From the cell containing the given text, extract its center point as (x, y) coordinate. 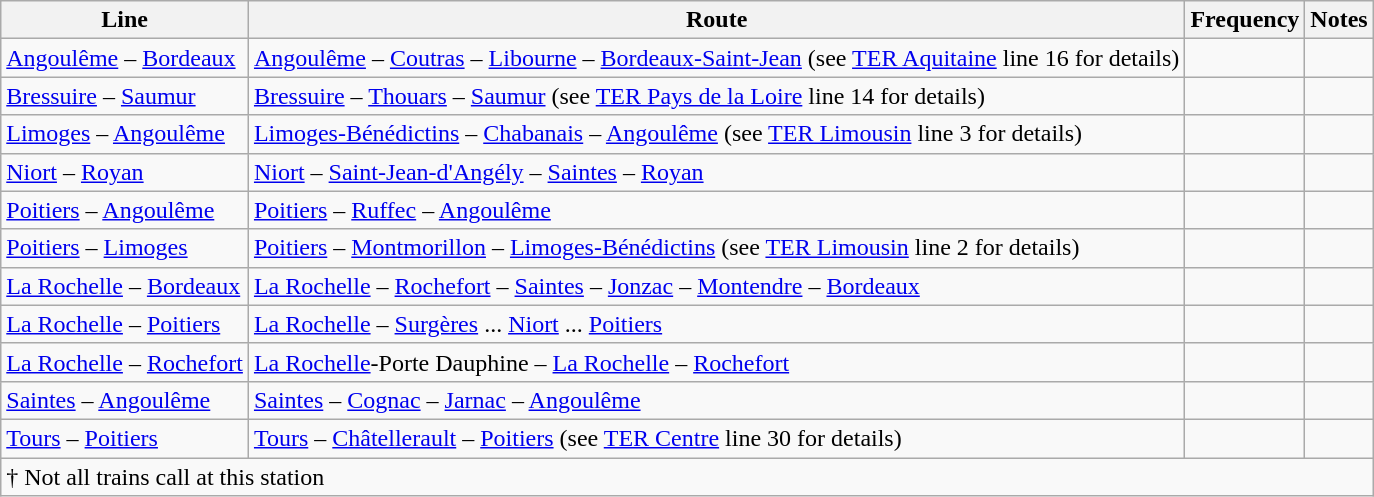
Saintes – Cognac – Jarnac – Angoulême (716, 400)
Niort – Saint-Jean-d'Angély – Saintes – Royan (716, 172)
Tours – Châtellerault – Poitiers (see TER Centre line 30 for details) (716, 438)
† Not all trains call at this station (687, 477)
Angoulême – Coutras – Libourne – Bordeaux-Saint-Jean (see TER Aquitaine line 16 for details) (716, 58)
Bressuire – Thouars – Saumur (see TER Pays de la Loire line 14 for details) (716, 96)
La Rochelle – Rochefort – Saintes – Jonzac – Montendre – Bordeaux (716, 286)
Angoulême – Bordeaux (125, 58)
Poitiers – Ruffec – Angoulême (716, 210)
Poitiers – Angoulême (125, 210)
La Rochelle – Poitiers (125, 324)
Poitiers – Montmorillon – Limoges-Bénédictins (see TER Limousin line 2 for details) (716, 248)
Limoges – Angoulême (125, 134)
La Rochelle – Bordeaux (125, 286)
Frequency (1245, 20)
Notes (1339, 20)
La Rochelle-Porte Dauphine – La Rochelle – Rochefort (716, 362)
La Rochelle – Rochefort (125, 362)
Poitiers – Limoges (125, 248)
Bressuire – Saumur (125, 96)
Limoges-Bénédictins – Chabanais – Angoulême (see TER Limousin line 3 for details) (716, 134)
Route (716, 20)
La Rochelle – Surgères ... Niort ... Poitiers (716, 324)
Niort – Royan (125, 172)
Saintes – Angoulême (125, 400)
Line (125, 20)
Tours – Poitiers (125, 438)
